Locate the cell with the specified text and output its (x, y) center coordinate. 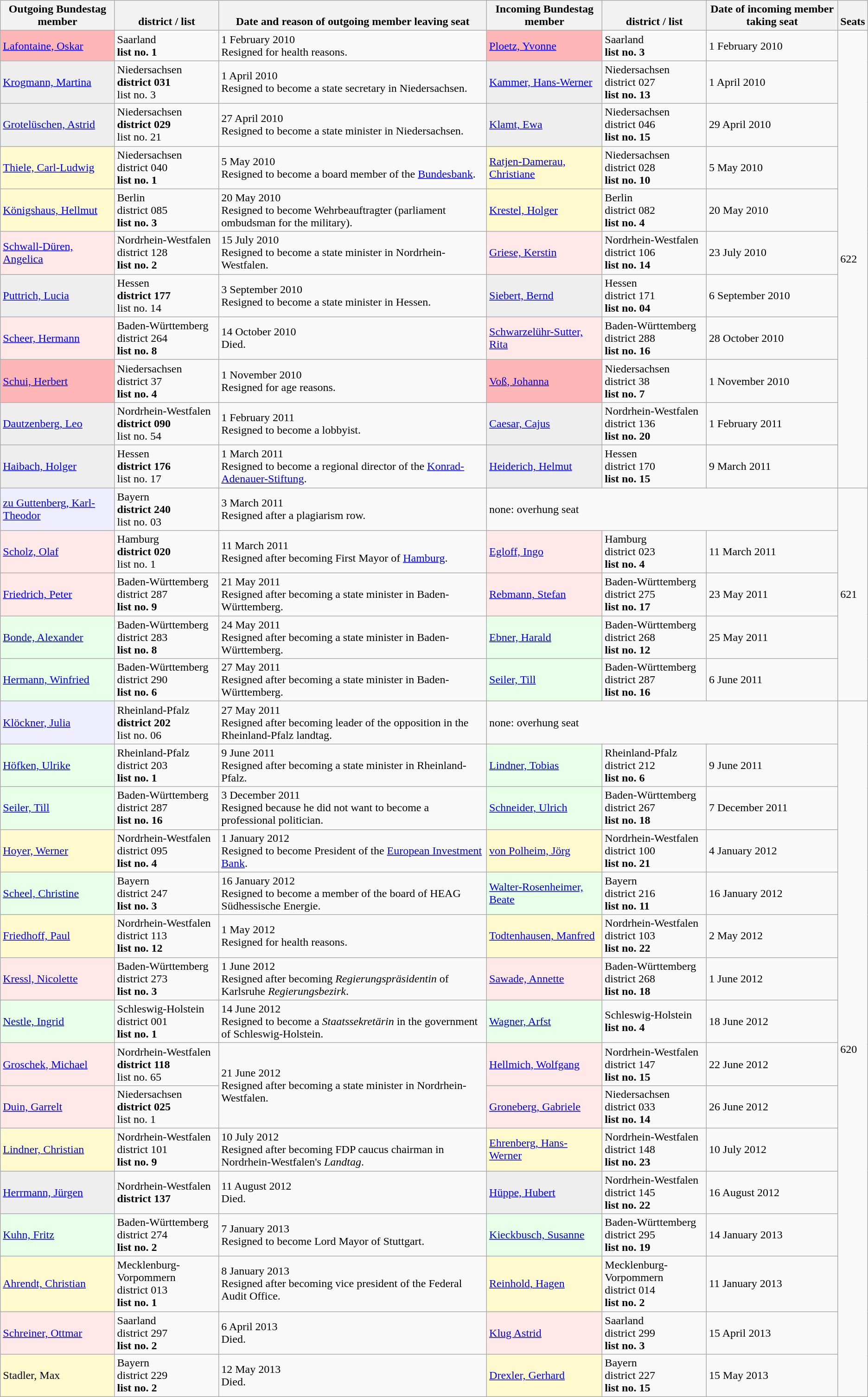
Heiderich, Helmut (544, 466)
1 January 2012Resigned to become President of the European Investment Bank. (353, 851)
1 February 2010 (772, 45)
Nordrhein-Westfalendistrict 128list no. 2 (167, 253)
Wagner, Arfst (544, 1021)
11 January 2013 (772, 1284)
Hoyer, Werner (57, 851)
Baden-Württembergdistrict 275list no. 17 (655, 595)
11 March 2011Resigned after becoming First Mayor of Hamburg. (353, 552)
10 July 2012 (772, 1149)
Ploetz, Yvonne (544, 45)
20 May 2010Resigned to become Wehrbeauftragter (parliament ombudsman for the military). (353, 210)
9 March 2011 (772, 466)
Walter-Rosenheimer, Beate (544, 893)
Niedersachsendistrict 046list no. 15 (655, 125)
Niedersachsendistrict 027list no. 13 (655, 82)
Baden-Württembergdistrict 273list no. 3 (167, 979)
Haibach, Holger (57, 466)
Schleswig-Holsteinlist no. 4 (655, 1021)
Schleswig-Holsteindistrict 001list no. 1 (167, 1021)
Mecklenburg-Vorpommerndistrict 014list no. 2 (655, 1284)
Nordrhein-Westfalendistrict 103list no. 22 (655, 936)
Groneberg, Gabriele (544, 1107)
Egloff, Ingo (544, 552)
Schwarzelühr-Sutter, Rita (544, 338)
Bonde, Alexander (57, 637)
Baden-Württembergdistrict 274list no. 2 (167, 1235)
16 January 2012 (772, 893)
Nordrhein-Westfalendistrict 113list no. 12 (167, 936)
Hessendistrict 171list no. 04 (655, 295)
Rheinland-Pfalzdistrict 202list no. 06 (167, 723)
Baden-Württembergdistrict 267list no. 18 (655, 808)
1 February 2010Resigned for health reasons. (353, 45)
Ebner, Harald (544, 637)
Griese, Kerstin (544, 253)
Baden-Württembergdistrict 268list no. 18 (655, 979)
Duin, Garrelt (57, 1107)
1 May 2012Resigned for health reasons. (353, 936)
21 June 2012Resigned after becoming a state minister in Nordrhein-Westfalen. (353, 1085)
1 November 2010Resigned for age reasons. (353, 381)
14 October 2010Died. (353, 338)
6 September 2010 (772, 295)
Baden-Württembergdistrict 283list no. 8 (167, 637)
Dautzenberg, Leo (57, 423)
20 May 2010 (772, 210)
Lindner, Christian (57, 1149)
Berlindistrict 085list no. 3 (167, 210)
Schreiner, Ottmar (57, 1333)
Nordrhein-Westfalendistrict 118list no. 65 (167, 1064)
2 May 2012 (772, 936)
4 January 2012 (772, 851)
Hessendistrict 170list no. 15 (655, 466)
Niedersachsendistrict 37list no. 4 (167, 381)
Bayerndistrict 227list no. 15 (655, 1376)
Incoming Bundestag member (544, 16)
3 September 2010Resigned to become a state minister in Hessen. (353, 295)
14 June 2012Resigned to become a Staatssekretärin in the government of Schleswig-Holstein. (353, 1021)
14 January 2013 (772, 1235)
5 May 2010Resigned to become a board member of the Bundesbank. (353, 167)
1 March 2011Resigned to become a regional director of the Konrad-Adenauer-Stiftung. (353, 466)
22 June 2012 (772, 1064)
Berlindistrict 082list no. 4 (655, 210)
Nordrhein-Westfalendistrict 106list no. 14 (655, 253)
Saarlandlist no. 3 (655, 45)
6 June 2011 (772, 680)
Mecklenburg-Vorpommerndistrict 013list no. 1 (167, 1284)
622 (853, 259)
15 May 2013 (772, 1376)
1 February 2011Resigned to become a lobbyist. (353, 423)
Klöckner, Julia (57, 723)
Nordrhein-Westfalendistrict 145list no. 22 (655, 1192)
16 August 2012 (772, 1192)
zu Guttenberg, Karl-Theodor (57, 509)
27 April 2010Resigned to become a state minister in Niedersachsen. (353, 125)
27 May 2011Resigned after becoming a state minister in Baden-Württemberg. (353, 680)
Hüppe, Hubert (544, 1192)
26 June 2012 (772, 1107)
Nordrhein-Westfalendistrict 095list no. 4 (167, 851)
Saarlanddistrict 297list no. 2 (167, 1333)
Bayerndistrict 240list no. 03 (167, 509)
29 April 2010 (772, 125)
23 July 2010 (772, 253)
25 May 2011 (772, 637)
Ehrenberg, Hans-Werner (544, 1149)
Baden-Württembergdistrict 290list no. 6 (167, 680)
Stadler, Max (57, 1376)
Rebmann, Stefan (544, 595)
Drexler, Gerhard (544, 1376)
Niedersachsendistrict 040list no. 1 (167, 167)
8 January 2013Resigned after becoming vice president of the Federal Audit Office. (353, 1284)
Königshaus, Hellmut (57, 210)
Saarlandlist no. 1 (167, 45)
Seats (853, 16)
621 (853, 595)
18 June 2012 (772, 1021)
9 June 2011 (772, 765)
16 January 2012Resigned to become a member of the board of HEAG Südhessische Energie. (353, 893)
Schneider, Ulrich (544, 808)
Nordrhein-Westfalendistrict 136list no. 20 (655, 423)
Nordrhein-Westfalendistrict 101list no. 9 (167, 1149)
7 January 2013Resigned to become Lord Mayor of Stuttgart. (353, 1235)
Lafontaine, Oskar (57, 45)
Rheinland-Pfalzdistrict 212list no. 6 (655, 765)
Grotelüschen, Astrid (57, 125)
Scheel, Christine (57, 893)
Lindner, Tobias (544, 765)
Niedersachsendistrict 031list no. 3 (167, 82)
Kuhn, Fritz (57, 1235)
1 April 2010Resigned to become a state secretary in Niedersachsen. (353, 82)
Hessendistrict 177list no. 14 (167, 295)
620 (853, 1049)
von Polheim, Jörg (544, 851)
15 April 2013 (772, 1333)
Nordrhein-Westfalendistrict 137 (167, 1192)
Kammer, Hans-Werner (544, 82)
Hessendistrict 176list no. 17 (167, 466)
3 December 2011Resigned because he did not want to become a professional politician. (353, 808)
Ahrendt, Christian (57, 1284)
Herrmann, Jürgen (57, 1192)
10 July 2012Resigned after becoming FDP caucus chairman in Nordrhein-Westfalen's Landtag. (353, 1149)
Niedersachsendistrict 033list no. 14 (655, 1107)
Nordrhein-Westfalendistrict 090list no. 54 (167, 423)
Krestel, Holger (544, 210)
Baden-Württembergdistrict 288list no. 16 (655, 338)
23 May 2011 (772, 595)
Hellmich, Wolfgang (544, 1064)
1 June 2012Resigned after becoming Regierungspräsidentin of Karlsruhe Regierungsbezirk. (353, 979)
Klamt, Ewa (544, 125)
1 June 2012 (772, 979)
Ratjen-Damerau, Christiane (544, 167)
15 July 2010Resigned to become a state minister in Nordrhein-Westfalen. (353, 253)
1 November 2010 (772, 381)
Reinhold, Hagen (544, 1284)
Nordrhein-Westfalendistrict 147list no. 15 (655, 1064)
3 March 2011Resigned after a plagiarism row. (353, 509)
Friedrich, Peter (57, 595)
12 May 2013Died. (353, 1376)
Krogmann, Martina (57, 82)
Nestle, Ingrid (57, 1021)
9 June 2011Resigned after becoming a state minister in Rheinland-Pfalz. (353, 765)
Niedersachsendistrict 025list no. 1 (167, 1107)
Voß, Johanna (544, 381)
1 April 2010 (772, 82)
Scheer, Hermann (57, 338)
Schwall-Düren, Angelica (57, 253)
Sawade, Annette (544, 979)
Puttrich, Lucia (57, 295)
Niedersachsendistrict 028list no. 10 (655, 167)
Rheinland-Pfalzdistrict 203list no. 1 (167, 765)
Siebert, Bernd (544, 295)
24 May 2011Resigned after becoming a state minister in Baden-Württemberg. (353, 637)
Nordrhein-Westfalendistrict 100list no. 21 (655, 851)
Niedersachsendistrict 38list no. 7 (655, 381)
Baden-Württembergdistrict 264list no. 8 (167, 338)
Outgoing Bundestag member (57, 16)
Baden-Württembergdistrict 287list no. 9 (167, 595)
Groschek, Michael (57, 1064)
Scholz, Olaf (57, 552)
Thiele, Carl-Ludwig (57, 167)
Niedersachsendistrict 029list no. 21 (167, 125)
Kressl, Nicolette (57, 979)
Baden-Württembergdistrict 268list no. 12 (655, 637)
Kieckbusch, Susanne (544, 1235)
28 October 2010 (772, 338)
Saarlanddistrict 299list no. 3 (655, 1333)
Baden-Württembergdistrict 295list no. 19 (655, 1235)
Schui, Herbert (57, 381)
Date of incoming member taking seat (772, 16)
Bayerndistrict 216list no. 11 (655, 893)
Klug Astrid (544, 1333)
Hamburgdistrict 020list no. 1 (167, 552)
Caesar, Cajus (544, 423)
5 May 2010 (772, 167)
Nordrhein-Westfalendistrict 148list no. 23 (655, 1149)
Todtenhausen, Manfred (544, 936)
Bayerndistrict 229list no. 2 (167, 1376)
21 May 2011Resigned after becoming a state minister in Baden-Württemberg. (353, 595)
Friedhoff, Paul (57, 936)
11 March 2011 (772, 552)
7 December 2011 (772, 808)
1 February 2011 (772, 423)
27 May 2011Resigned after becoming leader of the opposition in the Rheinland-Pfalz landtag. (353, 723)
Hermann, Winfried (57, 680)
Bayerndistrict 247list no. 3 (167, 893)
Höfken, Ulrike (57, 765)
6 April 2013Died. (353, 1333)
Date and reason of outgoing member leaving seat (353, 16)
11 August 2012Died. (353, 1192)
Hamburgdistrict 023list no. 4 (655, 552)
